From the cell containing the given text, extract its center point as [x, y] coordinate. 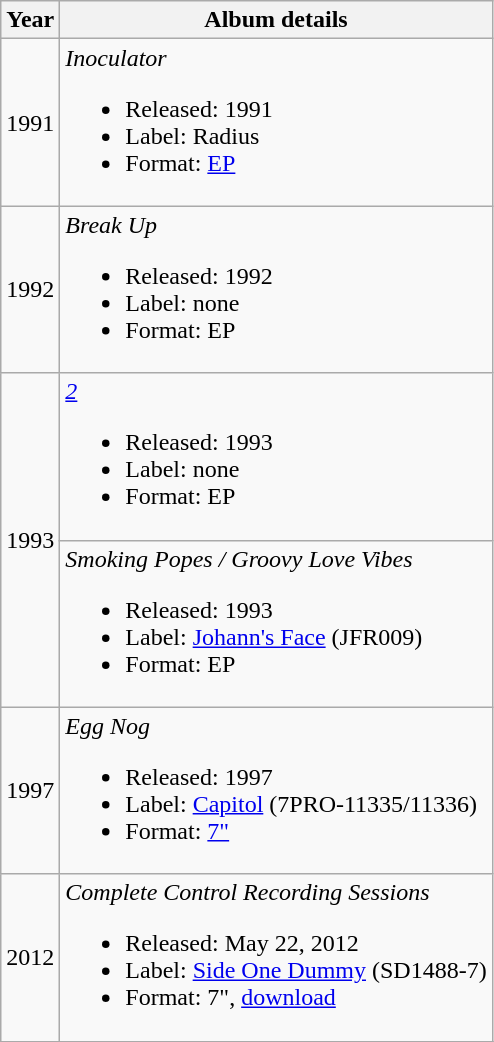
1993 [30, 540]
Break UpReleased: 1992Label: noneFormat: EP [276, 290]
Year [30, 20]
1992 [30, 290]
InoculatorReleased: 1991Label: RadiusFormat: EP [276, 122]
Smoking Popes / Groovy Love VibesReleased: 1993Label: Johann's Face (JFR009)Format: EP [276, 624]
2012 [30, 958]
Album details [276, 20]
2Released: 1993Label: noneFormat: EP [276, 456]
1991 [30, 122]
1997 [30, 790]
Egg NogReleased: 1997Label: Capitol (7PRO-11335/11336)Format: 7" [276, 790]
Complete Control Recording SessionsReleased: May 22, 2012Label: Side One Dummy (SD1488-7)Format: 7", download [276, 958]
